For the text-containing cell, return its midpoint in (X, Y) coordinate format. 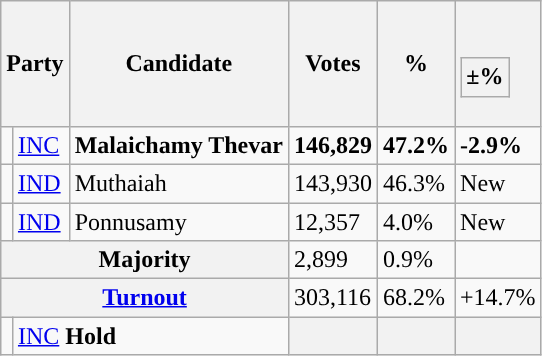
Candidate (178, 64)
46.3% (416, 183)
Turnout (145, 298)
Malaichamy Thevar (178, 145)
143,930 (332, 183)
2,899 (332, 260)
Ponnusamy (178, 221)
INC (40, 145)
Muthaiah (178, 183)
0.9% (416, 260)
68.2% (416, 298)
12,357 (332, 221)
4.0% (416, 221)
Majority (145, 260)
+14.7% (498, 298)
% (416, 64)
INC Hold (150, 336)
146,829 (332, 145)
303,116 (332, 298)
Party (35, 64)
-2.9% (498, 145)
Votes (332, 64)
47.2% (416, 145)
